Locate the cell with the specified text and output its [X, Y] center coordinate. 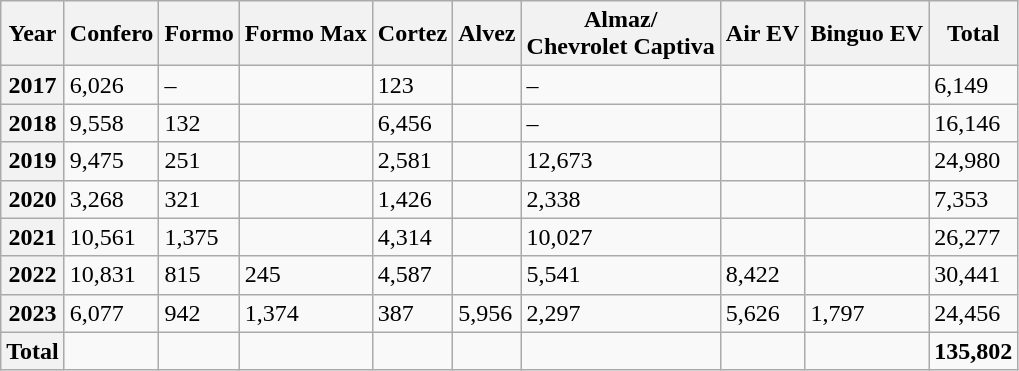
26,277 [974, 237]
2021 [33, 237]
Formo Max [306, 34]
Alvez [487, 34]
3,268 [112, 199]
1,797 [867, 313]
387 [412, 313]
1,375 [199, 237]
1,374 [306, 313]
Year [33, 34]
2,581 [412, 161]
2,338 [620, 199]
4,587 [412, 275]
321 [199, 199]
815 [199, 275]
6,149 [974, 85]
24,980 [974, 161]
5,626 [762, 313]
12,673 [620, 161]
16,146 [974, 123]
6,077 [112, 313]
251 [199, 161]
135,802 [974, 351]
Almaz/Chevrolet Captiva [620, 34]
9,475 [112, 161]
10,027 [620, 237]
5,956 [487, 313]
8,422 [762, 275]
1,426 [412, 199]
2020 [33, 199]
2,297 [620, 313]
245 [306, 275]
Formo [199, 34]
2017 [33, 85]
2019 [33, 161]
6,456 [412, 123]
132 [199, 123]
9,558 [112, 123]
2022 [33, 275]
30,441 [974, 275]
5,541 [620, 275]
Air EV [762, 34]
6,026 [112, 85]
2023 [33, 313]
10,561 [112, 237]
2018 [33, 123]
942 [199, 313]
24,456 [974, 313]
10,831 [112, 275]
4,314 [412, 237]
Confero [112, 34]
Cortez [412, 34]
Binguo EV [867, 34]
7,353 [974, 199]
123 [412, 85]
